For the text-containing cell, return its midpoint in [x, y] coordinate format. 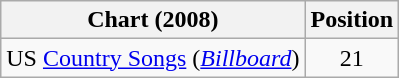
Chart (2008) [153, 20]
21 [352, 58]
US Country Songs (Billboard) [153, 58]
Position [352, 20]
